Determine the [X, Y] coordinate at the center of the cell enclosing the given text.  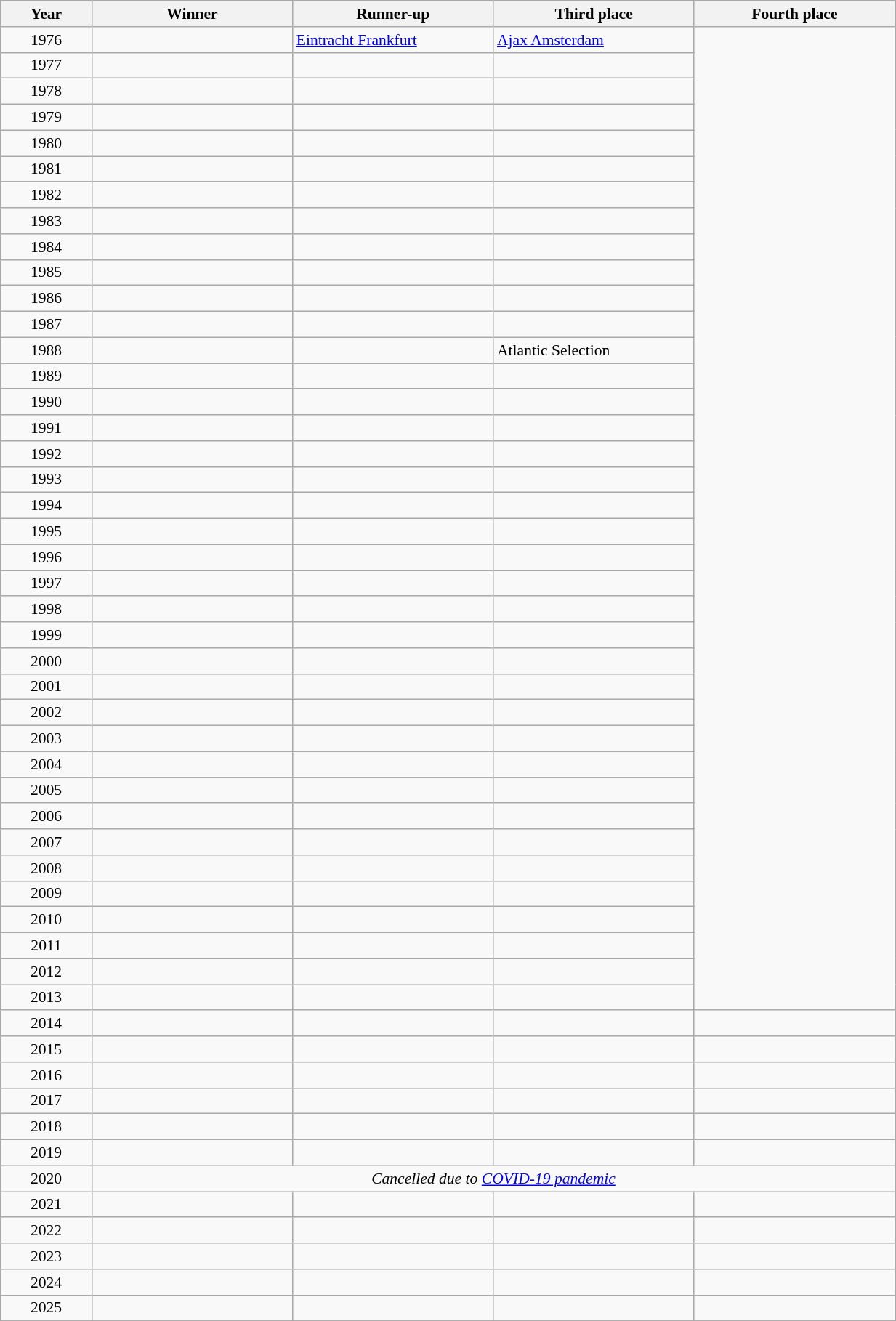
2022 [47, 1231]
2012 [47, 971]
1983 [47, 221]
2024 [47, 1282]
1982 [47, 195]
2025 [47, 1308]
2010 [47, 920]
2017 [47, 1101]
1995 [47, 532]
2008 [47, 868]
Third place [594, 14]
1999 [47, 635]
2003 [47, 739]
Winner [192, 14]
2000 [47, 661]
2014 [47, 1024]
2016 [47, 1075]
2001 [47, 687]
2020 [47, 1179]
Eintracht Frankfurt [393, 40]
1976 [47, 40]
Year [47, 14]
Fourth place [794, 14]
1997 [47, 583]
2009 [47, 894]
2013 [47, 998]
Runner-up [393, 14]
2005 [47, 791]
2011 [47, 946]
2021 [47, 1205]
2018 [47, 1127]
2006 [47, 817]
Atlantic Selection [594, 350]
1987 [47, 325]
2004 [47, 764]
1993 [47, 480]
2007 [47, 842]
1986 [47, 299]
1980 [47, 143]
1981 [47, 169]
1994 [47, 506]
1991 [47, 428]
1998 [47, 610]
2023 [47, 1256]
1990 [47, 403]
1992 [47, 454]
1979 [47, 118]
1978 [47, 92]
2002 [47, 713]
1996 [47, 557]
1985 [47, 272]
Cancelled due to COVID-19 pandemic [493, 1179]
2019 [47, 1153]
1977 [47, 65]
2015 [47, 1049]
1989 [47, 376]
1984 [47, 247]
1988 [47, 350]
Ajax Amsterdam [594, 40]
